For the text-containing cell, return its midpoint in [x, y] coordinate format. 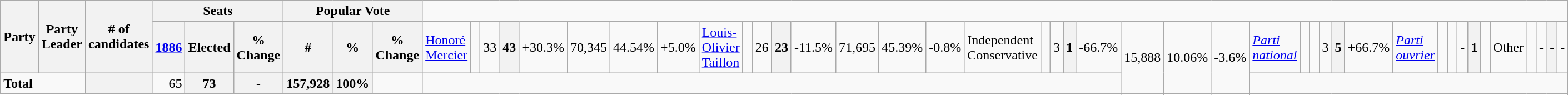
Independent Conservative [1003, 47]
Party Leader [62, 37]
100% [352, 83]
Elected [209, 47]
71,695 [857, 47]
1886 [169, 47]
+66.7% [1368, 47]
5 [1338, 47]
+30.3% [544, 47]
Parti national [1275, 47]
44.54% [634, 47]
15,888 [1143, 58]
26 [761, 47]
Total [43, 83]
-11.5% [813, 47]
43 [509, 47]
Parti ouvrier [1416, 47]
65 [169, 83]
# [308, 47]
Honoré Mercier [447, 47]
10.06% [1187, 58]
73 [209, 83]
Seats [218, 11]
33 [490, 47]
23 [781, 47]
-0.8% [945, 47]
-3.6% [1231, 58]
157,928 [308, 83]
# ofcandidates [118, 37]
+5.0% [678, 47]
70,345 [588, 47]
Other [1509, 47]
Louis-Olivier Taillon [720, 47]
% [352, 47]
45.39% [903, 47]
Party [19, 37]
Popular Vote [353, 11]
-66.7% [1098, 47]
